For the text-containing cell, return its midpoint in [X, Y] coordinate format. 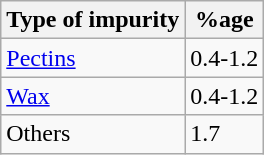
1.7 [224, 134]
%age [224, 20]
Type of impurity [93, 20]
Others [93, 134]
Pectins [93, 58]
Wax [93, 96]
